Return [X, Y] of the center of cell containing provided text 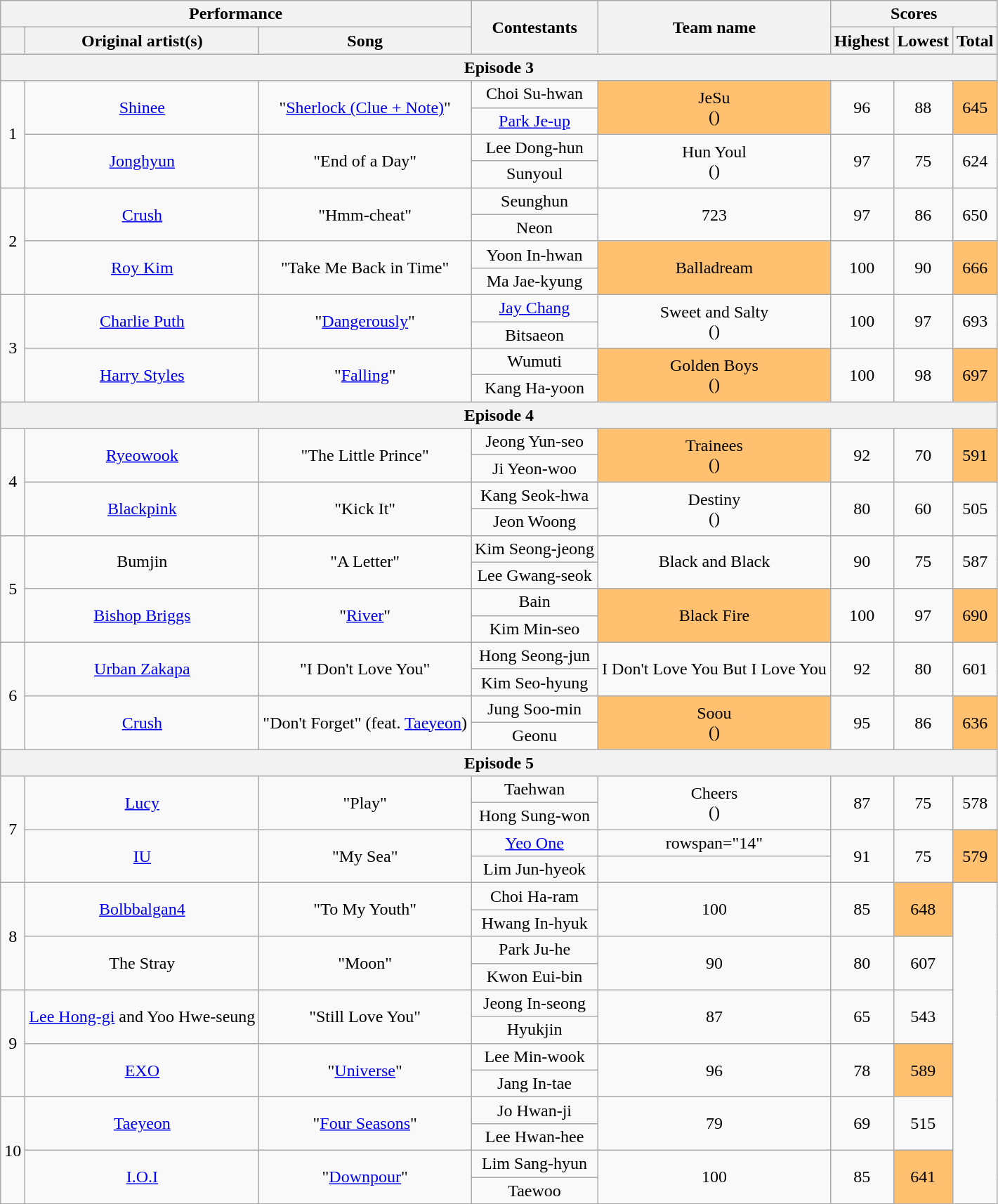
"Still Love You" [365, 1016]
Black Fire [715, 615]
Total [975, 41]
95 [862, 722]
Hong Seong-jun [535, 655]
6 [13, 695]
Kim Seong-jeong [535, 549]
Lee Gwang-seok [535, 575]
Park Ju-he [535, 950]
648 [923, 910]
Hwang In-hyuk [535, 923]
1 [13, 134]
Ma Jae-kyung [535, 281]
607 [923, 963]
Jeong Yun-seo [535, 442]
"Universe" [365, 1070]
579 [975, 856]
Scores [914, 14]
I.O.I [142, 1177]
Kang Ha-yoon [535, 388]
2 [13, 241]
Yeo One [535, 843]
693 [975, 321]
Lucy [142, 803]
Hyukjin [535, 1030]
Kang Seok-hwa [535, 495]
Geonu [535, 735]
Kwon Eui-bin [535, 976]
Jay Chang [535, 308]
Wumuti [535, 362]
65 [862, 1016]
Blackpink [142, 509]
Bitsaeon [535, 335]
"Four Seasons" [365, 1123]
"My Sea" [365, 856]
Trainees() [715, 455]
Lee Hwan-hee [535, 1137]
Original artist(s) [142, 41]
Kim Min-seo [535, 629]
Lee Hong-gi and Yoo Hwe-seung [142, 1016]
8 [13, 936]
Episode 3 [499, 67]
5 [13, 589]
Kim Seo-hyung [535, 682]
9 [13, 1043]
4 [13, 482]
505 [975, 509]
515 [923, 1123]
Jeong In-seong [535, 1003]
591 [975, 455]
Jung Soo-min [535, 709]
636 [975, 722]
78 [862, 1070]
Neon [535, 228]
Charlie Puth [142, 321]
666 [975, 268]
"I Don't Love You" [365, 669]
"The Little Prince" [365, 455]
"End of a Day" [365, 161]
"To My Youth" [365, 910]
Episode 4 [499, 415]
88 [923, 107]
723 [715, 214]
Shinee [142, 107]
Roy Kim [142, 268]
98 [923, 375]
650 [975, 214]
Choi Ha-ram [535, 896]
Urban Zakapa [142, 669]
641 [923, 1177]
Jo Hwan-ji [535, 1110]
I Don't Love You But I Love You [715, 669]
Bumjin [142, 562]
Taewoo [535, 1191]
Jeon Woong [535, 522]
Harry Styles [142, 375]
10 [13, 1150]
Ryeowook [142, 455]
543 [923, 1016]
The Stray [142, 963]
Lim Sang-hyun [535, 1163]
645 [975, 107]
Sunyoul [535, 174]
69 [862, 1123]
Sweet and Salty() [715, 321]
Team name [715, 27]
Contestants [535, 27]
Lowest [923, 41]
"Sherlock (Clue + Note)" [365, 107]
Bolbbalgan4 [142, 910]
3 [13, 348]
Black and Black [715, 562]
60 [923, 509]
"Hmm-cheat" [365, 214]
"Play" [365, 803]
"Take Me Back in Time" [365, 268]
Ji Yeon-woo [535, 469]
Choi Su-hwan [535, 94]
Bain [535, 602]
690 [975, 615]
Balladream [715, 268]
Episode 5 [499, 762]
"Don't Forget" (feat. Taeyeon) [365, 722]
Lee Min-wook [535, 1056]
JeSu() [715, 107]
7 [13, 830]
Jonghyun [142, 161]
Highest [862, 41]
Destiny() [715, 509]
Lim Jun-hyeok [535, 870]
"Falling" [365, 375]
Hun Youl() [715, 161]
91 [862, 856]
"Dangerously" [365, 321]
"Kick It" [365, 509]
"Moon" [365, 963]
601 [975, 669]
79 [715, 1123]
Golden Boys() [715, 375]
587 [975, 562]
624 [975, 161]
IU [142, 856]
578 [975, 803]
Performance [236, 14]
Soou() [715, 722]
Yoon In-hwan [535, 254]
"River" [365, 615]
Hong Sung-won [535, 816]
Lee Dong-hun [535, 148]
Seunghun [535, 201]
Cheers() [715, 803]
Bishop Briggs [142, 615]
"A Letter" [365, 562]
589 [923, 1070]
"Downpour" [365, 1177]
EXO [142, 1070]
697 [975, 375]
Taeyeon [142, 1123]
70 [923, 455]
Song [365, 41]
Park Je-up [535, 121]
Jang In-tae [535, 1083]
Taehwan [535, 790]
rowspan="14" [715, 843]
